Extract the [x, y] coordinate from the center of the cell holding the provided text.  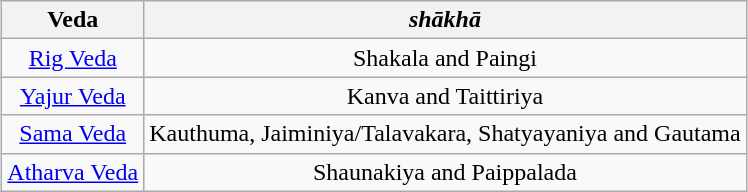
Kauthuma, Jaiminiya/Talavakara, Shatyayaniya and Gautama [446, 134]
Veda [73, 20]
shākhā [446, 20]
Rig Veda [73, 58]
Shaunakiya and Paippalada [446, 172]
Kanva and Taittiriya [446, 96]
Atharva Veda [73, 172]
Shakala and Paingi [446, 58]
Sama Veda [73, 134]
Yajur Veda [73, 96]
